Capture the cell that displays the provided text and extract its (X, Y) central coordinate. 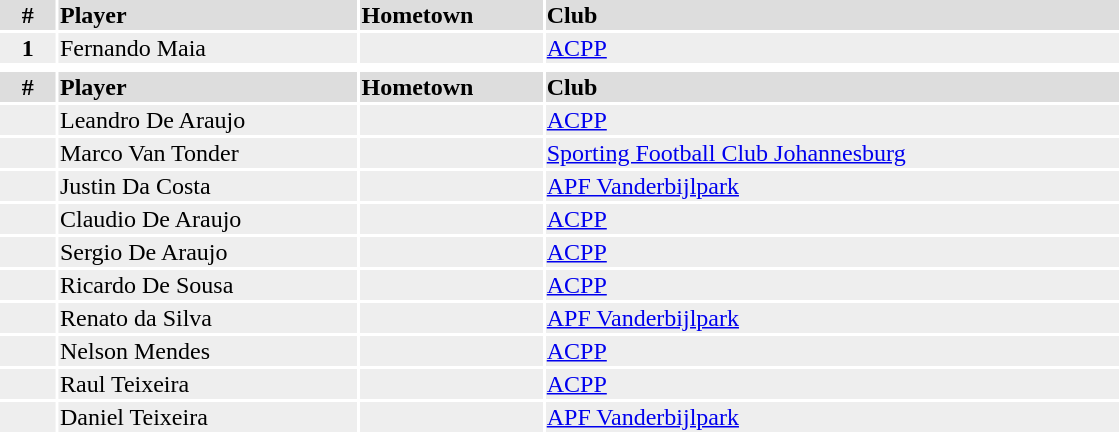
Justin Da Costa (207, 186)
1 (28, 48)
Fernando Maia (207, 48)
Daniel Teixeira (207, 417)
Nelson Mendes (207, 351)
Sporting Football Club Johannesburg (832, 153)
Ricardo De Sousa (207, 285)
Raul Teixeira (207, 384)
Claudio De Araujo (207, 219)
Leandro De Araujo (207, 120)
Renato da Silva (207, 318)
Marco Van Tonder (207, 153)
Sergio De Araujo (207, 252)
